Return [X, Y] of the center of cell containing provided text 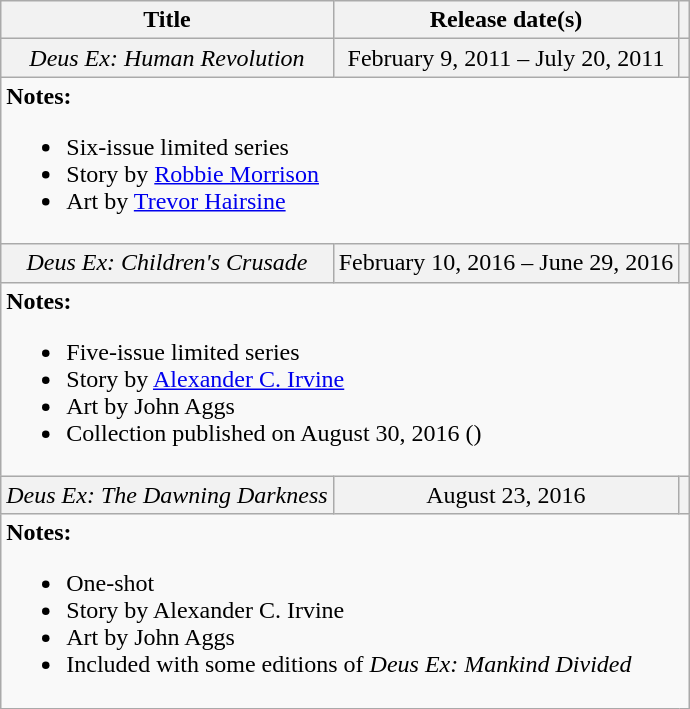
Title [167, 20]
Notes:Six-issue limited seriesStory by Robbie MorrisonArt by Trevor Hairsine [346, 160]
Deus Ex: Children's Crusade [167, 263]
Notes:One-shotStory by Alexander C. IrvineArt by John AggsIncluded with some editions of Deus Ex: Mankind Divided [346, 611]
February 9, 2011 – July 20, 2011 [506, 58]
Deus Ex: Human Revolution [167, 58]
February 10, 2016 – June 29, 2016 [506, 263]
Notes:Five-issue limited seriesStory by Alexander C. IrvineArt by John AggsCollection published on August 30, 2016 () [346, 379]
Deus Ex: The Dawning Darkness [167, 495]
Release date(s) [506, 20]
August 23, 2016 [506, 495]
